Determine the [X, Y] coordinate at the center of the cell enclosing the given text.  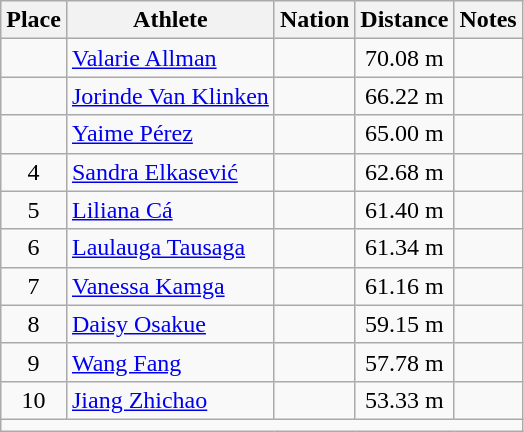
66.22 m [404, 96]
53.33 m [404, 400]
Jorinde Van Klinken [170, 96]
Athlete [170, 20]
Valarie Allman [170, 58]
Wang Fang [170, 362]
Vanessa Kamga [170, 286]
Nation [314, 20]
57.78 m [404, 362]
4 [34, 172]
Sandra Elkasević [170, 172]
61.40 m [404, 210]
59.15 m [404, 324]
Place [34, 20]
7 [34, 286]
65.00 m [404, 134]
61.16 m [404, 286]
6 [34, 248]
61.34 m [404, 248]
Distance [404, 20]
5 [34, 210]
10 [34, 400]
8 [34, 324]
Yaime Pérez [170, 134]
9 [34, 362]
62.68 m [404, 172]
Laulauga Tausaga [170, 248]
Jiang Zhichao [170, 400]
Liliana Cá [170, 210]
70.08 m [404, 58]
Daisy Osakue [170, 324]
Notes [488, 20]
